Extract the [x, y] coordinate from the center of the cell holding the provided text.  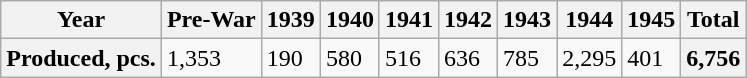
Pre-War [211, 20]
636 [468, 58]
Total [714, 20]
580 [350, 58]
1941 [408, 20]
Produced, pcs. [82, 58]
1944 [590, 20]
Year [82, 20]
516 [408, 58]
1,353 [211, 58]
1940 [350, 20]
401 [652, 58]
6,756 [714, 58]
2,295 [590, 58]
785 [528, 58]
190 [290, 58]
1945 [652, 20]
1942 [468, 20]
1939 [290, 20]
1943 [528, 20]
